Search for the cell housing the specified text and yield its [X, Y] center coordinate. 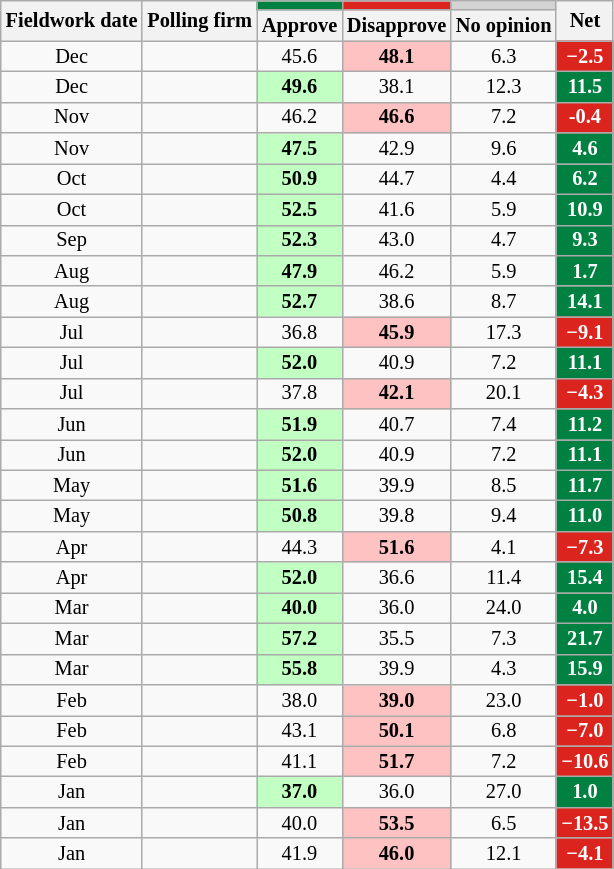
52.7 [300, 302]
Fieldwork date [72, 20]
14.1 [584, 302]
47.9 [300, 270]
23.0 [504, 700]
50.8 [300, 516]
1.7 [584, 270]
40.7 [396, 424]
−7.0 [584, 730]
Approve [300, 26]
43.1 [300, 730]
39.8 [396, 516]
36.8 [300, 332]
38.1 [396, 86]
4.4 [504, 178]
Net [584, 20]
42.9 [396, 148]
51.9 [300, 424]
10.9 [584, 210]
38.6 [396, 302]
37.0 [300, 792]
No opinion [504, 26]
15.9 [584, 670]
6.3 [504, 56]
12.3 [504, 86]
46.0 [396, 854]
−7.3 [584, 546]
50.9 [300, 178]
35.5 [396, 638]
9.4 [504, 516]
44.3 [300, 546]
4.3 [504, 670]
38.0 [300, 700]
21.7 [584, 638]
24.0 [504, 608]
17.3 [504, 332]
41.1 [300, 762]
9.6 [504, 148]
Disapprove [396, 26]
7.4 [504, 424]
−4.3 [584, 394]
49.6 [300, 86]
−2.5 [584, 56]
11.4 [504, 578]
6.5 [504, 822]
52.3 [300, 240]
11.5 [584, 86]
−9.1 [584, 332]
−10.6 [584, 762]
8.7 [504, 302]
4.0 [584, 608]
4.6 [584, 148]
45.6 [300, 56]
11.2 [584, 424]
36.6 [396, 578]
46.6 [396, 118]
27.0 [504, 792]
37.8 [300, 394]
48.1 [396, 56]
12.1 [504, 854]
6.2 [584, 178]
42.1 [396, 394]
15.4 [584, 578]
51.7 [396, 762]
Polling firm [199, 20]
11.0 [584, 516]
−1.0 [584, 700]
1.0 [584, 792]
Sep [72, 240]
57.2 [300, 638]
8.5 [504, 486]
53.5 [396, 822]
20.1 [504, 394]
44.7 [396, 178]
4.1 [504, 546]
6.8 [504, 730]
41.9 [300, 854]
55.8 [300, 670]
47.5 [300, 148]
−13.5 [584, 822]
50.1 [396, 730]
-0.4 [584, 118]
11.7 [584, 486]
43.0 [396, 240]
39.0 [396, 700]
−4.1 [584, 854]
45.9 [396, 332]
52.5 [300, 210]
9.3 [584, 240]
41.6 [396, 210]
7.3 [504, 638]
4.7 [504, 240]
